Pinpoint the cell where the given text exists, returning its (X, Y) midpoint coordinate. 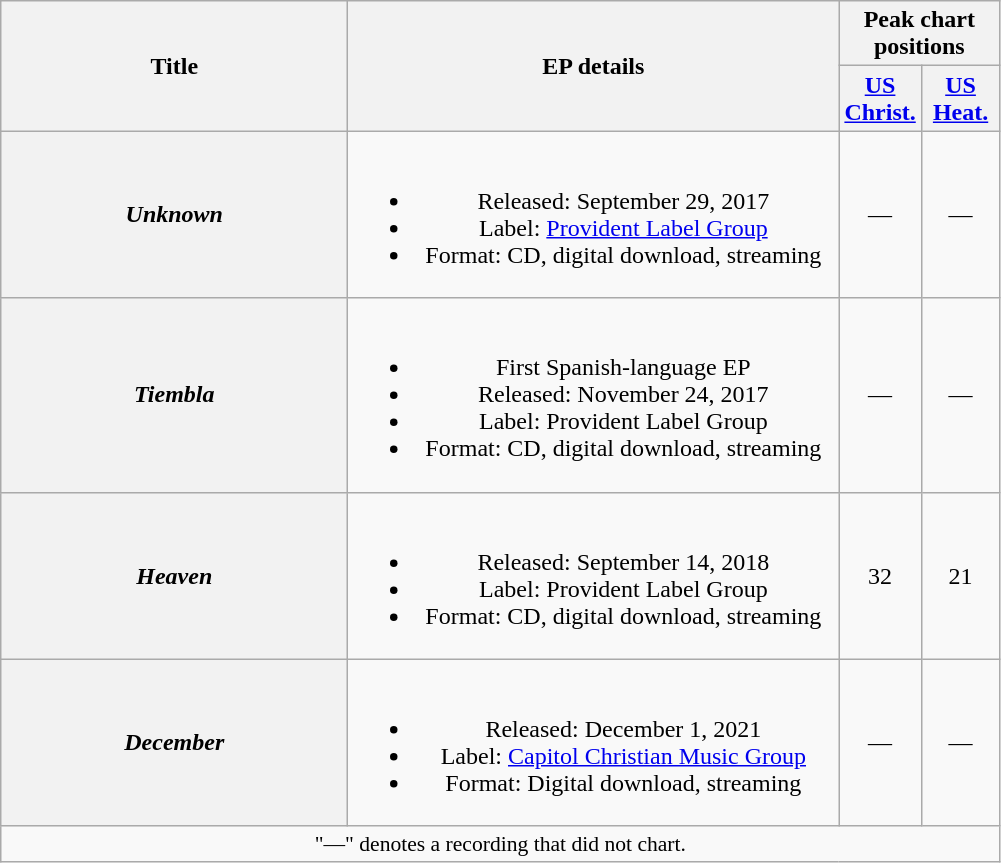
USChrist. (880, 98)
Heaven (174, 576)
December (174, 742)
EP details (594, 66)
USHeat. (960, 98)
32 (880, 576)
21 (960, 576)
Peak chart positions (920, 34)
Tiembla (174, 395)
Unknown (174, 214)
First Spanish-language EPReleased: November 24, 2017Label: Provident Label GroupFormat: CD, digital download, streaming (594, 395)
Title (174, 66)
Released: September 29, 2017Label: Provident Label GroupFormat: CD, digital download, streaming (594, 214)
Released: September 14, 2018Label: Provident Label GroupFormat: CD, digital download, streaming (594, 576)
Released: December 1, 2021Label: Capitol Christian Music GroupFormat: Digital download, streaming (594, 742)
"—" denotes a recording that did not chart. (500, 844)
